Return the (x, y) coordinate for the center point of the cell that contains the specified text.  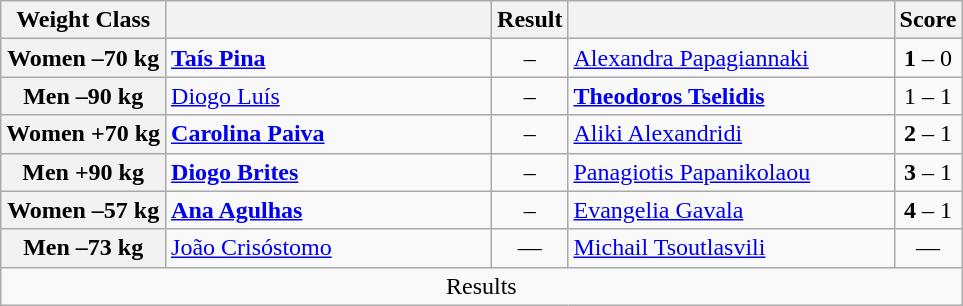
Men –73 kg (84, 248)
4 – 1 (928, 210)
Alexandra Papagiannaki (731, 58)
Panagiotis Papanikolaou (731, 172)
Ana Agulhas (329, 210)
Score (928, 20)
Women +70 kg (84, 134)
3 – 1 (928, 172)
Men –90 kg (84, 96)
Michail Tsoutlasvili (731, 248)
1 – 1 (928, 96)
Taís Pina (329, 58)
Women –57 kg (84, 210)
Weight Class (84, 20)
Carolina Paiva (329, 134)
Women –70 kg (84, 58)
Evangelia Gavala (731, 210)
Theodoros Tselidis (731, 96)
Men +90 kg (84, 172)
Result (530, 20)
Diogo Brites (329, 172)
2 – 1 (928, 134)
João Crisóstomo (329, 248)
Diogo Luís (329, 96)
1 – 0 (928, 58)
Results (482, 286)
Aliki Alexandridi (731, 134)
